Output the [x, y] coordinate of the center of the cell containing the given text.  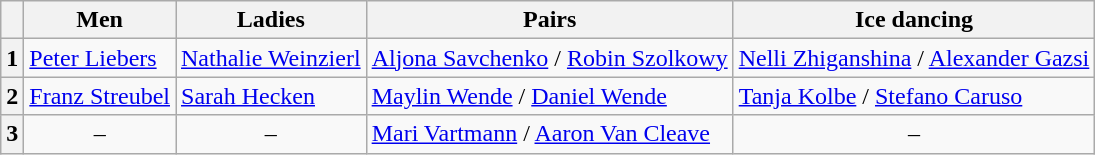
Sarah Hecken [272, 96]
Ladies [272, 20]
Peter Liebers [100, 58]
Maylin Wende / Daniel Wende [550, 96]
Mari Vartmann / Aaron Van Cleave [550, 134]
Tanja Kolbe / Stefano Caruso [914, 96]
3 [12, 134]
Franz Streubel [100, 96]
1 [12, 58]
2 [12, 96]
Ice dancing [914, 20]
Pairs [550, 20]
Nelli Zhiganshina / Alexander Gazsi [914, 58]
Aljona Savchenko / Robin Szolkowy [550, 58]
Men [100, 20]
Nathalie Weinzierl [272, 58]
